Pinpoint the cell where the given text exists, returning its (x, y) midpoint coordinate. 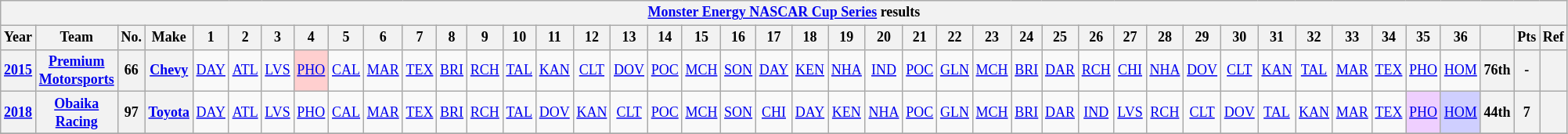
6 (383, 38)
44th (1497, 113)
24 (1027, 38)
17 (773, 38)
11 (554, 38)
14 (665, 38)
Premium Motorsports (77, 71)
29 (1202, 38)
Toyota (169, 113)
21 (920, 38)
No. (132, 38)
4 (312, 38)
5 (346, 38)
Make (169, 38)
32 (1314, 38)
- (1527, 71)
13 (629, 38)
15 (701, 38)
36 (1461, 38)
16 (739, 38)
34 (1389, 38)
30 (1239, 38)
1 (211, 38)
22 (955, 38)
2018 (19, 113)
Chevy (169, 71)
23 (992, 38)
Team (77, 38)
25 (1060, 38)
2015 (19, 71)
33 (1352, 38)
66 (132, 71)
9 (485, 38)
26 (1096, 38)
31 (1277, 38)
76th (1497, 71)
28 (1165, 38)
19 (847, 38)
Pts (1527, 38)
Year (19, 38)
20 (884, 38)
18 (809, 38)
Obaika Racing (77, 113)
10 (519, 38)
97 (132, 113)
27 (1130, 38)
8 (452, 38)
3 (277, 38)
35 (1423, 38)
12 (592, 38)
Ref (1553, 38)
Monster Energy NASCAR Cup Series results (784, 13)
2 (245, 38)
